Scan for the cell matching the given text and deliver its [X, Y] coordinate at center. 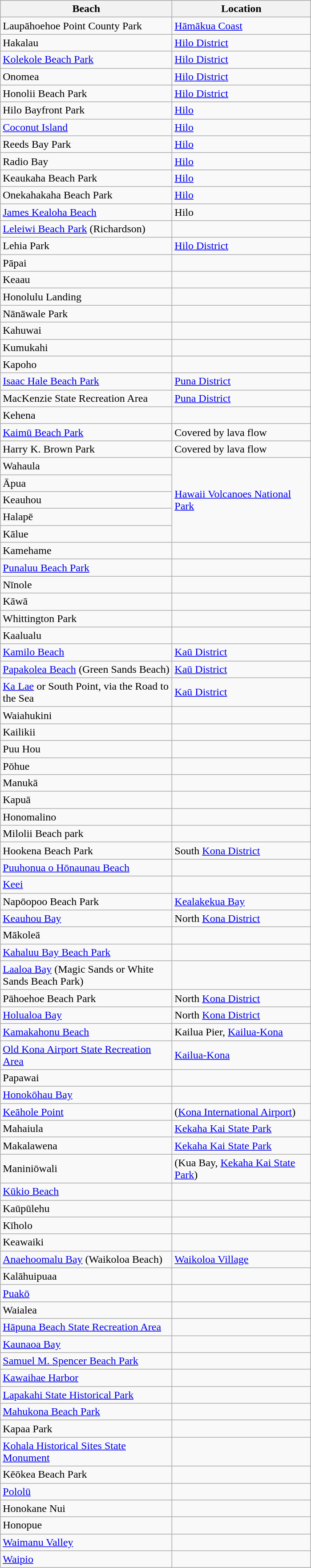
Kailua-Kona [241, 1055]
Kalāhuipuaa [86, 1276]
Pololū [86, 1491]
James Kealoha Beach [86, 212]
Puakō [86, 1293]
Kehena [86, 415]
Kapaa Park [86, 1429]
Hilo Bayfront Park [86, 110]
Kapuā [86, 800]
Kāwā [86, 602]
(Kua Bay, Kekaha Kai State Park) [241, 1168]
Onomea [86, 77]
Maniniōwali [86, 1168]
Kohala Historical Sites State Monument [86, 1451]
Kūkio Beach [86, 1192]
South Kona District [241, 851]
Kolekole Beach Park [86, 60]
Waikoloa Village [241, 1259]
Honolii Beach Park [86, 93]
Wahaula [86, 466]
Āpua [86, 483]
Pōhue [86, 766]
Kailua Pier, Kailua-Kona [241, 1032]
Beach [86, 9]
Honokane Nui [86, 1508]
Onekahakaha Beach Park [86, 195]
Leleiwi Beach Park (Richardson) [86, 229]
Lehia Park [86, 246]
Kawaihae Harbor [86, 1378]
Hawaii Volcanoes National Park [241, 500]
Nānāwale Park [86, 314]
Hāmākua Coast [241, 26]
Mākoleā [86, 935]
Punaluu Beach Park [86, 568]
Waiahukini [86, 715]
Milolii Beach park [86, 834]
Coconut Island [86, 127]
Kailikii [86, 732]
Kaimū Beach Park [86, 432]
Harry K. Brown Park [86, 449]
Anaehoomalu Bay (Waikoloa Beach) [86, 1259]
Kealakekua Bay [241, 901]
Napōopoo Beach Park [86, 901]
Reeds Bay Park [86, 144]
Kumukahi [86, 348]
Kamilo Beach [86, 652]
Old Kona Airport State Recreation Area [86, 1055]
Samuel M. Spencer Beach Park [86, 1361]
Radio Bay [86, 161]
Holualoa Bay [86, 1015]
Keei [86, 885]
Kaalualu [86, 635]
Puu Hou [86, 749]
Kahuwai [86, 331]
Kamakahonu Beach [86, 1032]
Waialea [86, 1310]
Isaac Hale Beach Park [86, 381]
Kahaluu Bay Beach Park [86, 952]
Mahukona Beach Park [86, 1412]
Kamehame [86, 551]
Keaau [86, 280]
Mahaiula [86, 1129]
Halapē [86, 517]
Keaukaha Beach Park [86, 178]
Laaloa Bay (Magic Sands or White Sands Beach Park) [86, 975]
Kīholo [86, 1225]
Puuhonua o Hōnaunau Beach [86, 868]
Hookena Beach Park [86, 851]
Makalawena [86, 1146]
Keawaiki [86, 1242]
Nīnole [86, 585]
Kapoho [86, 364]
Waimanu Valley [86, 1542]
Keauhou [86, 500]
Honomalino [86, 817]
Kēōkea Beach Park [86, 1475]
Papakolea Beach (Green Sands Beach) [86, 669]
Pāhoehoe Beach Park [86, 998]
Hakalau [86, 43]
Kaunaoa Bay [86, 1344]
Whittington Park [86, 618]
Honolulu Landing [86, 297]
Lapakahi State Historical Park [86, 1395]
Pāpai [86, 263]
Manukā [86, 783]
Location [241, 9]
Keauhou Bay [86, 918]
Papawai [86, 1078]
Keāhole Point [86, 1112]
Kālue [86, 534]
Kaūpūlehu [86, 1208]
Honopue [86, 1525]
Hāpuna Beach State Recreation Area [86, 1327]
Honokōhau Bay [86, 1095]
Laupāhoehoe Point County Park [86, 26]
MacKenzie State Recreation Area [86, 398]
Ka Lae or South Point, via the Road to the Sea [86, 692]
Waipio [86, 1559]
(Kona International Airport) [241, 1112]
